From the cell containing the given text, extract its center point as [x, y] coordinate. 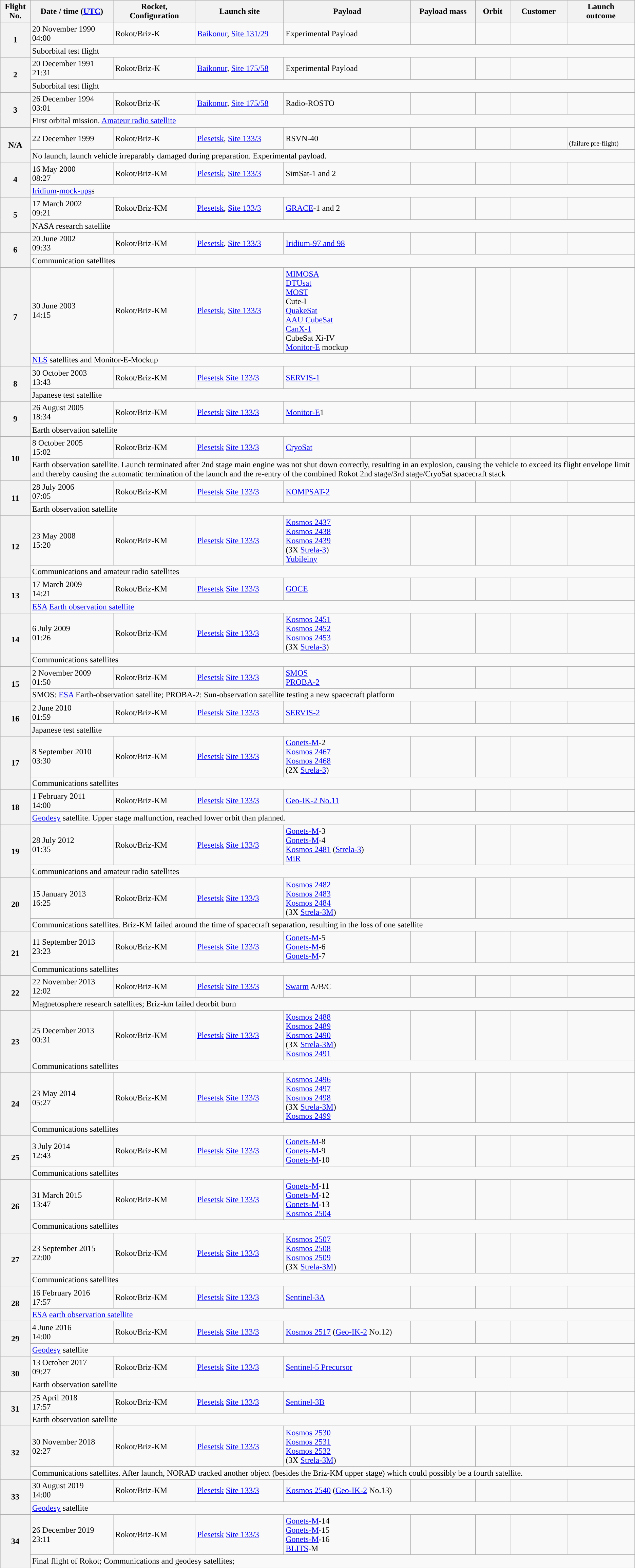
SERVIS-2 [347, 713]
16 [16, 719]
Gonets-M-2Kosmos 2467Kosmos 2468(2X Strela-3) [347, 757]
12 [16, 547]
31 March 201513:47 [72, 1200]
Magnetosphere research satellites; Briz-km failed deorbit burn [332, 1004]
17 March 200209:21 [72, 208]
Rocket, Configuration [154, 12]
Kosmos 2530Kosmos 2531Kosmos 2532(3X Strela-3M) [347, 1446]
16 February 201617:57 [72, 1297]
21 [16, 953]
Swarm A/B/C [347, 987]
ESA Earth observation satellite [332, 606]
20 [16, 905]
Gonets-M-11Gonets-M-12Gonets-M-13Kosmos 2504 [347, 1200]
30 October 200313:43 [72, 377]
28 [16, 1304]
Kosmos 2540 (Geo-IK-2 No.13) [347, 1490]
Baikonur, Site 131/29 [239, 33]
MIMOSADTUsatMOSTCute-IQuakeSatAAU CubeSatCanX-1CubeSat Xi-IVMonitor-E mockup [347, 310]
18 [16, 807]
22 December 1999 [72, 138]
27 [16, 1260]
8 October 200515:02 [72, 447]
6 [16, 250]
No launch, launch vehicle irreparably damaged during preparation. Experimental payload. [332, 156]
8 [16, 384]
Monitor-E1 [347, 413]
Sentinel-5 Precursor [347, 1367]
2 November 200901:50 [72, 677]
SimSat-1 and 2 [347, 173]
22 November 201312:02 [72, 987]
28 July 201201:35 [72, 845]
Date / time (UTC) [72, 12]
Orbit [493, 12]
17 March 200914:21 [72, 589]
Final flight of Rokot; Communications and geodesy satellites; [332, 1561]
22 [16, 993]
CryoSat [347, 447]
Geo-IK-2 No.11 [347, 801]
19 [16, 851]
23 September 201522:00 [72, 1253]
5 [16, 214]
26 December 201923:11 [72, 1534]
11 [16, 498]
Kosmos 2517 (Geo-IK-2 No.12) [347, 1332]
10 [16, 458]
4 [16, 180]
15 January 201316:25 [72, 898]
13 October 201709:27 [72, 1367]
Gonets-M-8Gonets-M-9Gonets-M-10 [347, 1151]
Radio-ROSTO [347, 103]
Payload mass [443, 12]
Communications satellites. Briz-KM failed around the time of spacecraft separation, resulting in the loss of one satellite [332, 925]
23 May 200815:20 [72, 540]
30 November 201802:27 [72, 1446]
30 [16, 1374]
SERVIS-1 [347, 377]
2 June 201001:59 [72, 713]
13 [16, 595]
7 [16, 317]
Sentinel-3B [347, 1402]
14 [16, 640]
Gonets-M-5Gonets-M-6Gonets-M-7 [347, 947]
Iridium-mock-upss [332, 191]
Kosmos 2507Kosmos 2508Kosmos 2509(3X Strela-3M) [347, 1253]
Kosmos 2482Kosmos 2483Kosmos 2484(3X Strela-3M) [347, 898]
1 [16, 40]
Customer [539, 12]
Gonets-M-3Gonets-M-4Kosmos 2481 (Strela-3)MiR [347, 845]
20 June 200209:33 [72, 244]
31 [16, 1409]
2 [16, 75]
Communications satellites. After launch, NORAD tracked another object (besides the Briz-KM upper stage) which could possibly be a fourth satellite. [332, 1473]
25 April 201817:57 [72, 1402]
NASA research satellite [332, 226]
KOMPSAT-2 [347, 491]
26 August 200518:34 [72, 413]
1 February 201114:00 [72, 801]
Kosmos 2496Kosmos 2497Kosmos 2498(3X Strela-3M) Kosmos 2499 [347, 1098]
8 September 201003:30 [72, 757]
4 June 201614:00 [72, 1332]
3 July 201412:43 [72, 1151]
Payload [347, 12]
Kosmos 2488Kosmos 2489Kosmos 2490(3X Strela-3M)Kosmos 2491 [347, 1035]
25 December 201300:31 [72, 1035]
11 September 201323:23 [72, 947]
24 [16, 1104]
GOCE [347, 589]
Sentinel-3A [347, 1297]
Kosmos 2451Kosmos 2452Kosmos 2453(3X Strela-3) [347, 633]
25 [16, 1157]
SMOS: ESA Earth-observation satellite; PROBA-2: Sun-observation satellite testing a new spacecraft platform [332, 695]
23 May 201405:27 [72, 1098]
26 December 199403:01 [72, 103]
Communication satellites [332, 261]
Geodesy satellite. Upper stage malfunction, reached lower orbit than planned. [332, 818]
32 [16, 1453]
9 [16, 419]
N/A [16, 145]
16 May 200008:27 [72, 173]
29 [16, 1338]
RSVN-40 [347, 138]
First orbital mission. Amateur radio satellite [332, 121]
Flight No. [16, 12]
20 November 199004:00 [72, 33]
33 [16, 1497]
17 [16, 763]
26 [16, 1206]
ESA earth observation satellite [332, 1315]
15 [16, 684]
3 [16, 110]
28 July 200607:05 [72, 491]
Kosmos 2437Kosmos 2438Kosmos 2439(3X Strela-3)Yubileiny [347, 540]
20 December 199121:31 [72, 69]
NLS satellites and Monitor-E-Mockup [332, 360]
Iridium-97 and 98 [347, 244]
Launch outcome [601, 12]
(failure pre-flight) [601, 138]
Launch site [239, 12]
GRACE-1 and 2 [347, 208]
6 July 200901:26 [72, 633]
34 [16, 1541]
30 August 201914:00 [72, 1490]
SMOS PROBA-2 [347, 677]
30 June 200314:15 [72, 310]
Gonets-M-14Gonets-M-15Gonets-M-16BLITS-M [347, 1534]
23 [16, 1042]
